Return the (x, y) coordinate for the center point of the cell that contains the specified text.  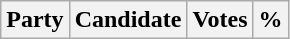
Party (35, 20)
% (270, 20)
Votes (220, 20)
Candidate (128, 20)
